Return the [x, y] coordinate for the center point of the cell that contains the specified text.  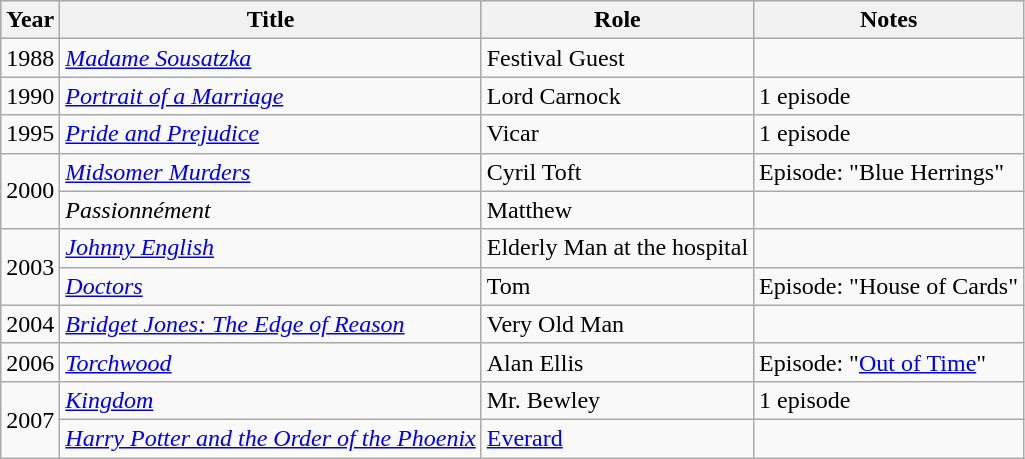
2007 [30, 419]
Role [617, 20]
2004 [30, 324]
Festival Guest [617, 58]
Elderly Man at the hospital [617, 248]
Episode: "Out of Time" [889, 362]
2000 [30, 191]
2006 [30, 362]
Alan Ellis [617, 362]
Kingdom [270, 400]
1990 [30, 96]
Pride and Prejudice [270, 134]
Tom [617, 286]
Johnny English [270, 248]
Harry Potter and the Order of the Phoenix [270, 438]
Vicar [617, 134]
Midsomer Murders [270, 172]
Cyril Toft [617, 172]
1988 [30, 58]
Title [270, 20]
Madame Sousatzka [270, 58]
Doctors [270, 286]
Very Old Man [617, 324]
Matthew [617, 210]
Lord Carnock [617, 96]
Passionnément [270, 210]
Year [30, 20]
Mr. Bewley [617, 400]
2003 [30, 267]
Portrait of a Marriage [270, 96]
Episode: "House of Cards" [889, 286]
1995 [30, 134]
Notes [889, 20]
Everard [617, 438]
Bridget Jones: The Edge of Reason [270, 324]
Episode: "Blue Herrings" [889, 172]
Torchwood [270, 362]
